Search for the cell housing the specified text and yield its [x, y] center coordinate. 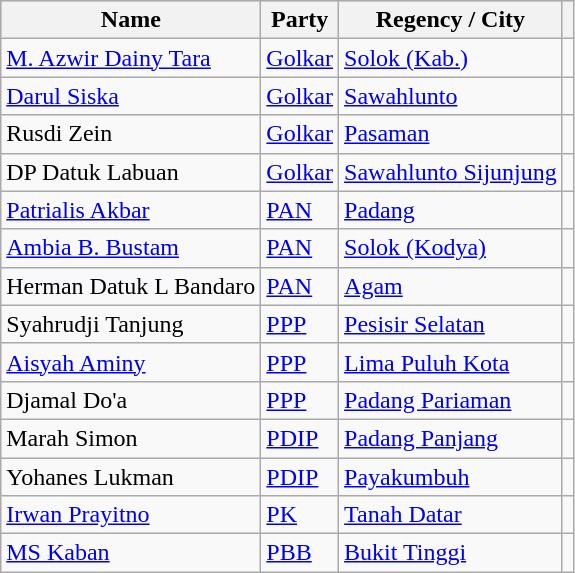
Regency / City [451, 20]
DP Datuk Labuan [131, 172]
Padang [451, 210]
Yohanes Lukman [131, 477]
Syahrudji Tanjung [131, 324]
Pesisir Selatan [451, 324]
Padang Panjang [451, 438]
Payakumbuh [451, 477]
Solok (Kab.) [451, 58]
PK [300, 515]
Pasaman [451, 134]
Name [131, 20]
MS Kaban [131, 553]
Sawahlunto Sijunjung [451, 172]
Patrialis Akbar [131, 210]
Rusdi Zein [131, 134]
Solok (Kodya) [451, 248]
Sawahlunto [451, 96]
Darul Siska [131, 96]
M. Azwir Dainy Tara [131, 58]
PBB [300, 553]
Tanah Datar [451, 515]
Herman Datuk L Bandaro [131, 286]
Lima Puluh Kota [451, 362]
Irwan Prayitno [131, 515]
Marah Simon [131, 438]
Party [300, 20]
Ambia B. Bustam [131, 248]
Padang Pariaman [451, 400]
Bukit Tinggi [451, 553]
Agam [451, 286]
Aisyah Aminy [131, 362]
Djamal Do'a [131, 400]
